Return the [X, Y] coordinate for the center point of the cell that contains the specified text.  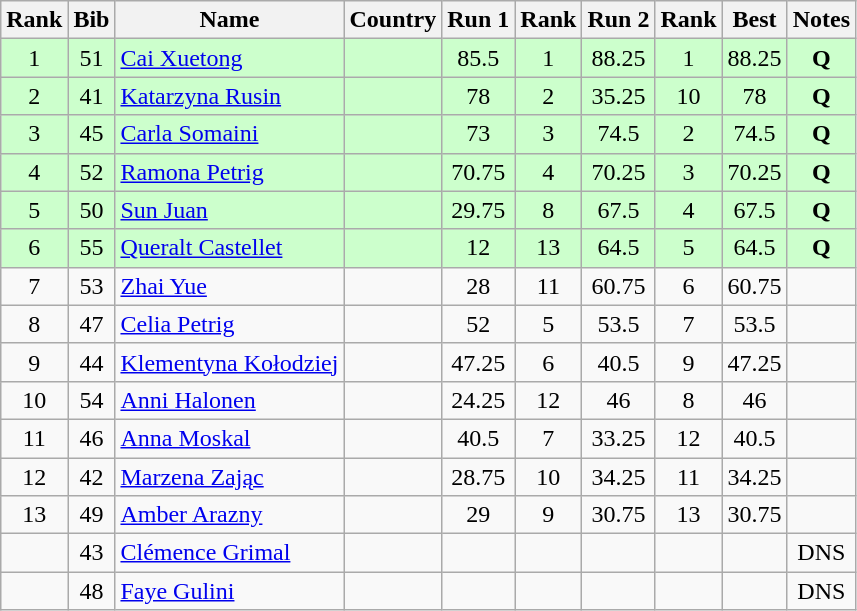
43 [92, 553]
48 [92, 591]
50 [92, 210]
Cai Xuetong [230, 58]
Zhai Yue [230, 286]
29 [478, 515]
28 [478, 286]
24.25 [478, 400]
Run 2 [618, 20]
29.75 [478, 210]
70.75 [478, 172]
41 [92, 96]
Country [393, 20]
49 [92, 515]
Ramona Petrig [230, 172]
44 [92, 362]
Run 1 [478, 20]
Katarzyna Rusin [230, 96]
Queralt Castellet [230, 248]
73 [478, 134]
Name [230, 20]
47 [92, 324]
28.75 [478, 477]
54 [92, 400]
85.5 [478, 58]
35.25 [618, 96]
55 [92, 248]
Carla Somaini [230, 134]
Bib [92, 20]
Sun Juan [230, 210]
Celia Petrig [230, 324]
Faye Gulini [230, 591]
Best [754, 20]
Klementyna Kołodziej [230, 362]
Anni Halonen [230, 400]
Clémence Grimal [230, 553]
Amber Arazny [230, 515]
Anna Moskal [230, 438]
33.25 [618, 438]
Marzena Zając [230, 477]
51 [92, 58]
45 [92, 134]
Notes [821, 20]
42 [92, 477]
53 [92, 286]
